Detect which cell encompasses the target text, then output its [X, Y] center coordinate. 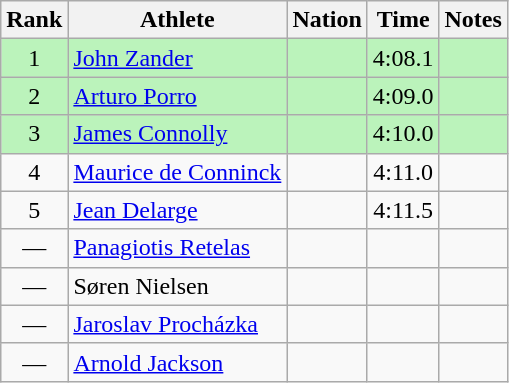
Jaroslav Procházka [178, 324]
James Connolly [178, 134]
Nation [327, 20]
Time [403, 20]
1 [34, 58]
Søren Nielsen [178, 286]
4:11.0 [403, 172]
Arturo Porro [178, 96]
4:10.0 [403, 134]
4 [34, 172]
Maurice de Conninck [178, 172]
Arnold Jackson [178, 362]
John Zander [178, 58]
Jean Delarge [178, 210]
4:09.0 [403, 96]
Athlete [178, 20]
4:08.1 [403, 58]
4:11.5 [403, 210]
3 [34, 134]
Rank [34, 20]
Notes [473, 20]
5 [34, 210]
2 [34, 96]
Panagiotis Retelas [178, 248]
